Capture the cell that displays the provided text and extract its [X, Y] central coordinate. 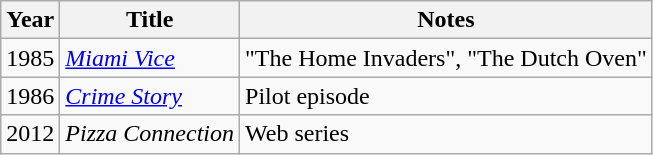
Web series [446, 134]
Year [30, 20]
Crime Story [150, 96]
Notes [446, 20]
Pizza Connection [150, 134]
Pilot episode [446, 96]
1986 [30, 96]
1985 [30, 58]
"The Home Invaders", "The Dutch Oven" [446, 58]
Title [150, 20]
Miami Vice [150, 58]
2012 [30, 134]
